Find where the given text appears and provide that cell's center as [x, y] coordinate. 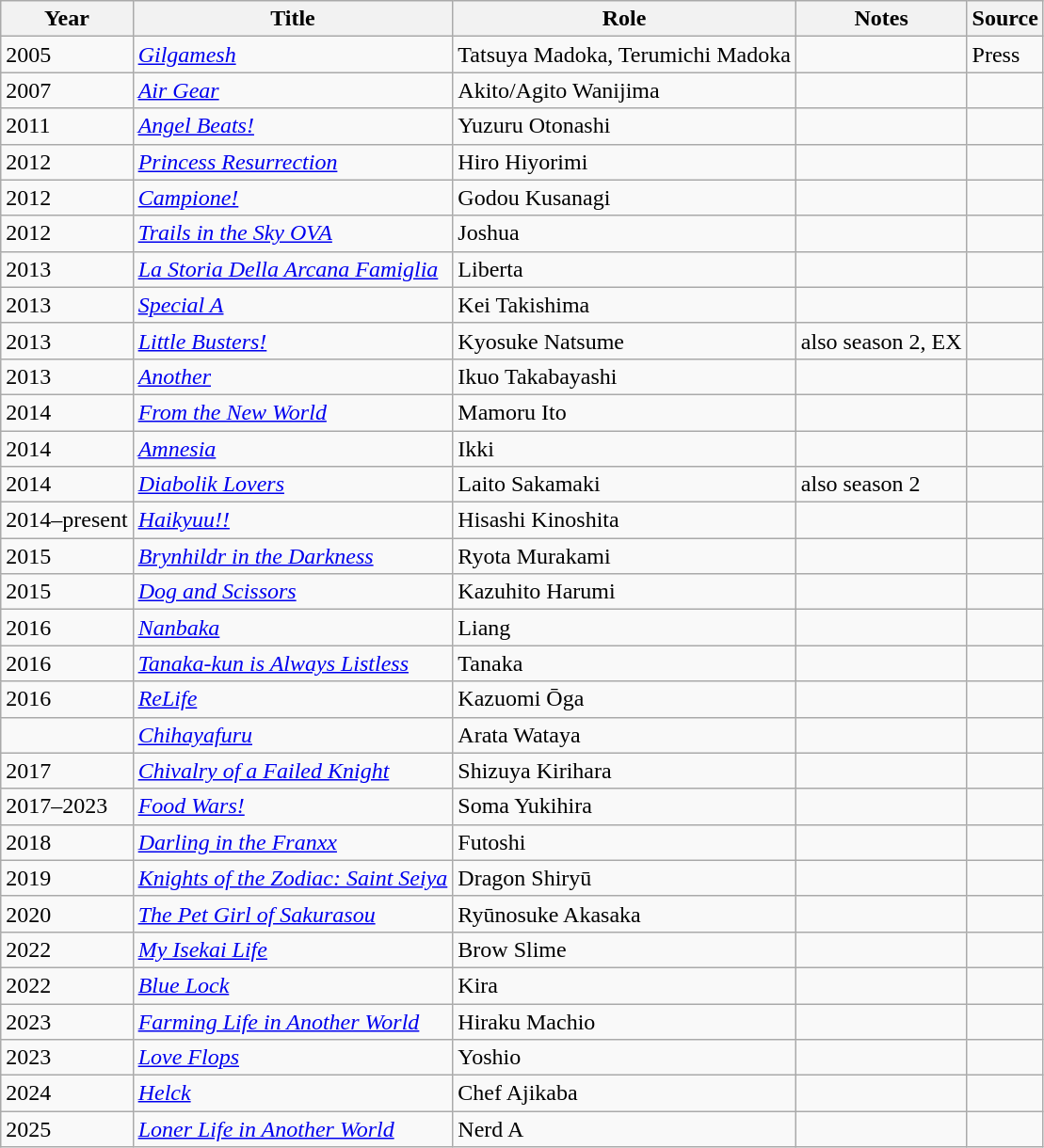
Helck [293, 1093]
Chef Ajikaba [624, 1093]
Liberta [624, 269]
2017 [67, 771]
2017–2023 [67, 806]
Blue Lock [293, 985]
Yoshio [624, 1058]
Farming Life in Another World [293, 1021]
Ikki [624, 449]
Ikuo Takabayashi [624, 376]
2007 [67, 90]
Special A [293, 305]
Princess Resurrection [293, 162]
Hiro Hiyorimi [624, 162]
Dog and Scissors [293, 592]
Godou Kusanagi [624, 198]
2020 [67, 914]
Tanaka-kun is Always Listless [293, 663]
Love Flops [293, 1058]
also season 2 [881, 485]
Title [293, 19]
Futoshi [624, 842]
Tatsuya Madoka, Terumichi Madoka [624, 55]
2024 [67, 1093]
Brynhildr in the Darkness [293, 556]
Akito/Agito Wanijima [624, 90]
Role [624, 19]
Trails in the Sky OVA [293, 233]
La Storia Della Arcana Famiglia [293, 269]
Amnesia [293, 449]
Chivalry of a Failed Knight [293, 771]
The Pet Girl of Sakurasou [293, 914]
From the New World [293, 412]
Chihayafuru [293, 735]
Press [1005, 55]
Knights of the Zodiac: Saint Seiya [293, 878]
Gilgamesh [293, 55]
Kyosuke Natsume [624, 341]
2019 [67, 878]
Diabolik Lovers [293, 485]
Tanaka [624, 663]
Kazuomi Ōga [624, 699]
Darling in the Franxx [293, 842]
Joshua [624, 233]
Ryota Murakami [624, 556]
2014–present [67, 520]
ReLife [293, 699]
Source [1005, 19]
2018 [67, 842]
Year [67, 19]
Nanbaka [293, 628]
Kira [624, 985]
Nerd A [624, 1129]
2011 [67, 126]
2005 [67, 55]
Campione! [293, 198]
Arata Wataya [624, 735]
Notes [881, 19]
My Isekai Life [293, 949]
Kei Takishima [624, 305]
Soma Yukihira [624, 806]
Little Busters! [293, 341]
Another [293, 376]
2025 [67, 1129]
also season 2, EX [881, 341]
Angel Beats! [293, 126]
Ryūnosuke Akasaka [624, 914]
Air Gear [293, 90]
Hisashi Kinoshita [624, 520]
Mamoru Ito [624, 412]
Haikyuu!! [293, 520]
Loner Life in Another World [293, 1129]
Hiraku Machio [624, 1021]
Laito Sakamaki [624, 485]
Shizuya Kirihara [624, 771]
Kazuhito Harumi [624, 592]
Liang [624, 628]
Food Wars! [293, 806]
Yuzuru Otonashi [624, 126]
Dragon Shiryū [624, 878]
Brow Slime [624, 949]
